Scan for the cell matching the given text and deliver its (X, Y) coordinate at center. 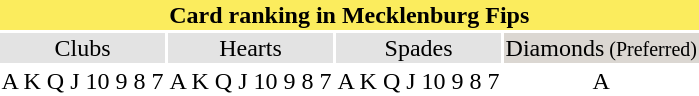
Spades (418, 48)
Card ranking in Mecklenburg Fips (349, 15)
Hearts (250, 48)
Diamonds (Preferred) (601, 48)
Clubs (82, 48)
A (601, 81)
